From the cell containing the given text, extract its center point as [x, y] coordinate. 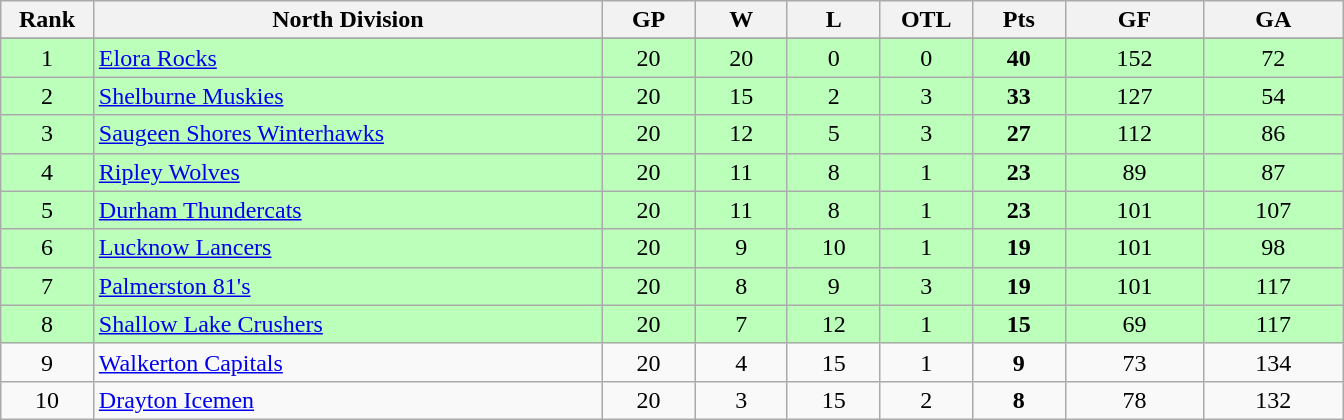
Walkerton Capitals [348, 362]
98 [1274, 248]
North Division [348, 20]
33 [1020, 96]
112 [1134, 134]
Saugeen Shores Winterhawks [348, 134]
Drayton Icemen [348, 400]
78 [1134, 400]
69 [1134, 324]
40 [1020, 58]
Palmerston 81's [348, 286]
Pts [1020, 20]
Rank [48, 20]
73 [1134, 362]
Elora Rocks [348, 58]
27 [1020, 134]
54 [1274, 96]
Shallow Lake Crushers [348, 324]
L [834, 20]
Ripley Wolves [348, 172]
86 [1274, 134]
Durham Thundercats [348, 210]
134 [1274, 362]
107 [1274, 210]
89 [1134, 172]
152 [1134, 58]
GP [648, 20]
87 [1274, 172]
72 [1274, 58]
GA [1274, 20]
132 [1274, 400]
127 [1134, 96]
OTL [926, 20]
W [742, 20]
6 [48, 248]
Lucknow Lancers [348, 248]
GF [1134, 20]
Shelburne Muskies [348, 96]
